For the text-containing cell, return its midpoint in (X, Y) coordinate format. 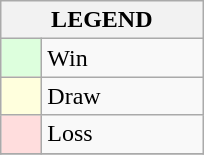
Win (122, 58)
LEGEND (102, 20)
Draw (122, 96)
Loss (122, 134)
